Search for the cell housing the specified text and yield its [x, y] center coordinate. 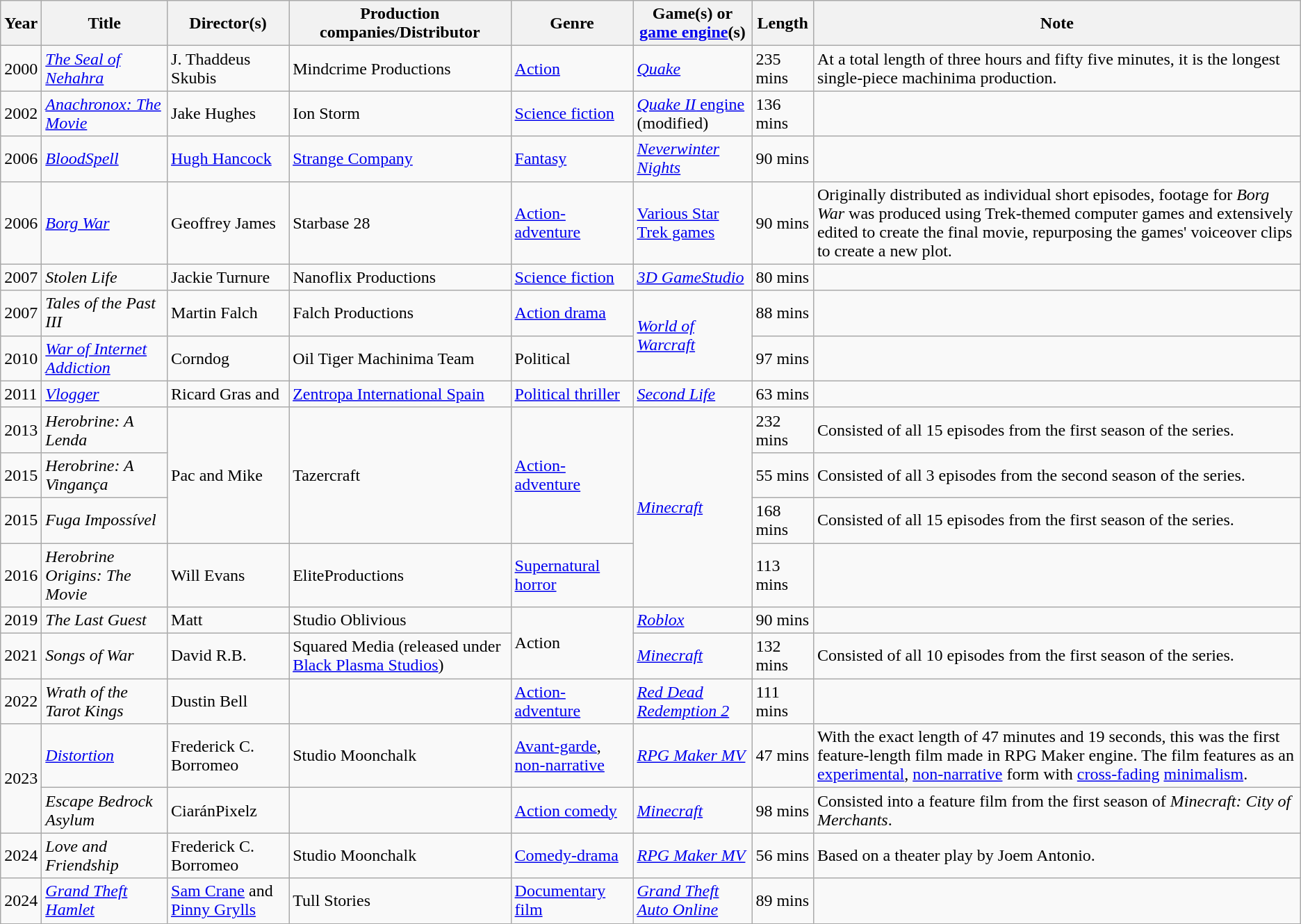
63 mins [783, 394]
Studio Oblivious [400, 620]
47 mins [783, 756]
Various Star Trek games [692, 222]
Quake [692, 68]
Wrath of the Tarot Kings [104, 702]
Documentary film [572, 900]
98 mins [783, 810]
Fantasy [572, 158]
The Seal of Nehahra [104, 68]
War of Internet Addiction [104, 358]
88 mins [783, 313]
Genre [572, 24]
Nanoflix Productions [400, 277]
2016 [21, 575]
Quake II engine (modified) [692, 114]
2002 [21, 114]
Geoffrey James [228, 222]
Consisted of all 3 episodes from the second season of the series. [1056, 475]
Supernatural horror [572, 575]
Action drama [572, 313]
Year [21, 24]
At a total length of three hours and fifty five minutes, it is the longest single-piece machinima production. [1056, 68]
Jackie Turnure [228, 277]
Note [1056, 24]
Mindcrime Productions [400, 68]
CiaránPixelz [228, 810]
2019 [21, 620]
Martin Falch [228, 313]
Comedy-drama [572, 856]
World of Warcraft [692, 336]
Game(s) or game engine(s) [692, 24]
Love and Friendship [104, 856]
80 mins [783, 277]
Borg War [104, 222]
The Last Guest [104, 620]
2013 [21, 429]
Squared Media (released under Black Plasma Studios) [400, 656]
89 mins [783, 900]
J. Thaddeus Skubis [228, 68]
Consisted of all 10 episodes from the first season of the series. [1056, 656]
Anachronox: The Movie [104, 114]
Pac and Mike [228, 475]
Herobrine: A Lenda [104, 429]
97 mins [783, 358]
Length [783, 24]
Action comedy [572, 810]
Strange Company [400, 158]
Title [104, 24]
Tazercraft [400, 475]
2021 [21, 656]
Political [572, 358]
Hugh Hancock [228, 158]
Distortion [104, 756]
3D GameStudio [692, 277]
55 mins [783, 475]
235 mins [783, 68]
2023 [21, 778]
Roblox [692, 620]
Zentropa International Spain [400, 394]
113 mins [783, 575]
Falch Productions [400, 313]
Dustin Bell [228, 702]
Consisted into a feature film from the first season of Minecraft: City of Merchants. [1056, 810]
Neverwinter Nights [692, 158]
Red Dead Redemption 2 [692, 702]
Political thriller [572, 394]
EliteProductions [400, 575]
Grand Theft Hamlet [104, 900]
Starbase 28 [400, 222]
Tales of the Past III [104, 313]
Herobrine: A Vingança [104, 475]
Vlogger [104, 394]
Jake Hughes [228, 114]
Fuga Impossível [104, 520]
232 mins [783, 429]
Production companies/Distributor [400, 24]
Ricard Gras and [228, 394]
Ion Storm [400, 114]
BloodSpell [104, 158]
136 mins [783, 114]
56 mins [783, 856]
Director(s) [228, 24]
Matt [228, 620]
David R.B. [228, 656]
Stolen Life [104, 277]
Corndog [228, 358]
Songs of War [104, 656]
Avant-garde, non-narrative [572, 756]
Tull Stories [400, 900]
Based on a theater play by Joem Antonio. [1056, 856]
Sam Crane and Pinny Grylls [228, 900]
2022 [21, 702]
Escape Bedrock Asylum [104, 810]
Grand Theft Auto Online [692, 900]
2000 [21, 68]
168 mins [783, 520]
Herobrine Origins: The Movie [104, 575]
2011 [21, 394]
Oil Tiger Machinima Team [400, 358]
2010 [21, 358]
Second Life [692, 394]
132 mins [783, 656]
111 mins [783, 702]
Will Evans [228, 575]
